Return [X, Y] of the center of cell containing provided text 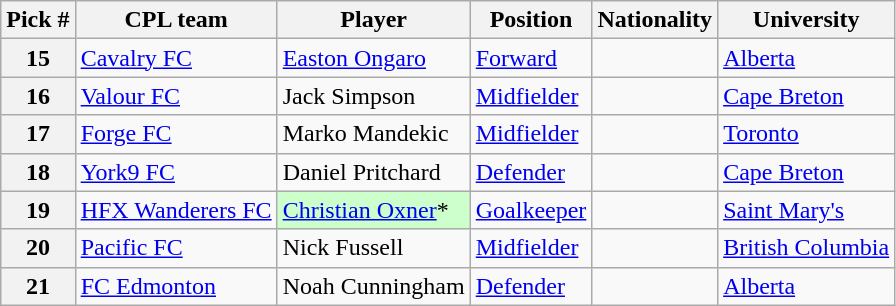
19 [38, 210]
Pacific FC [176, 248]
Valour FC [176, 96]
18 [38, 172]
University [806, 20]
Saint Mary's [806, 210]
21 [38, 286]
CPL team [176, 20]
Player [374, 20]
Forward [531, 58]
Christian Oxner* [374, 210]
Position [531, 20]
Toronto [806, 134]
20 [38, 248]
HFX Wanderers FC [176, 210]
Jack Simpson [374, 96]
British Columbia [806, 248]
Goalkeeper [531, 210]
York9 FC [176, 172]
17 [38, 134]
Marko Mandekic [374, 134]
Noah Cunningham [374, 286]
Nick Fussell [374, 248]
Easton Ongaro [374, 58]
Cavalry FC [176, 58]
FC Edmonton [176, 286]
Forge FC [176, 134]
Pick # [38, 20]
16 [38, 96]
Daniel Pritchard [374, 172]
15 [38, 58]
Nationality [655, 20]
